Capture the cell that displays the provided text and extract its (X, Y) central coordinate. 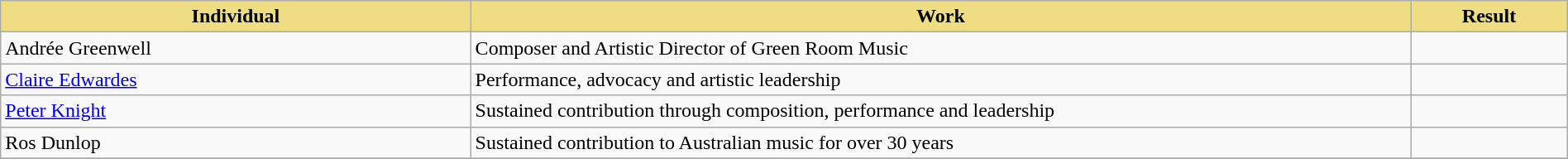
Performance, advocacy and artistic leadership (941, 79)
Peter Knight (236, 111)
Composer and Artistic Director of Green Room Music (941, 48)
Sustained contribution through composition, performance and leadership (941, 111)
Individual (236, 17)
Result (1489, 17)
Andrée Greenwell (236, 48)
Sustained contribution to Australian music for over 30 years (941, 142)
Work (941, 17)
Ros Dunlop (236, 142)
Claire Edwardes (236, 79)
